Detect which cell encompasses the target text, then output its [x, y] center coordinate. 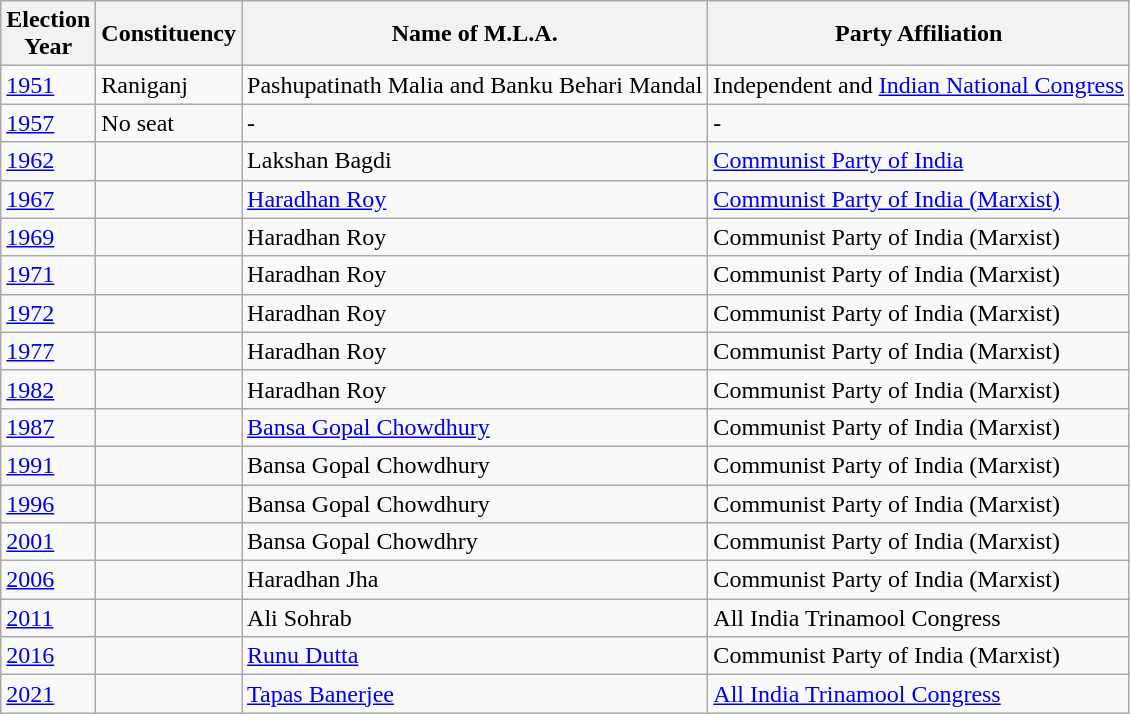
1951 [48, 85]
1996 [48, 503]
Runu Dutta [475, 656]
Haradhan Jha [475, 580]
Independent and Indian National Congress [919, 85]
1957 [48, 123]
Lakshan Bagdi [475, 161]
1987 [48, 427]
2006 [48, 580]
1967 [48, 199]
1991 [48, 465]
Bansa Gopal Chowdhry [475, 542]
2001 [48, 542]
1971 [48, 275]
Pashupatinath Malia and Banku Behari Mandal [475, 85]
Ali Sohrab [475, 618]
1977 [48, 351]
Constituency [169, 34]
Raniganj [169, 85]
1969 [48, 237]
Election Year [48, 34]
2016 [48, 656]
No seat [169, 123]
1972 [48, 313]
Communist Party of India [919, 161]
Party Affiliation [919, 34]
2011 [48, 618]
1982 [48, 389]
Tapas Banerjee [475, 694]
2021 [48, 694]
Name of M.L.A. [475, 34]
1962 [48, 161]
